Detect which cell encompasses the target text, then output its [X, Y] center coordinate. 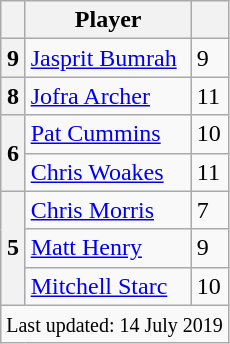
Mitchell Starc [108, 286]
Last updated: 14 July 2019 [115, 324]
8 [13, 96]
7 [210, 210]
Jofra Archer [108, 96]
Matt Henry [108, 248]
Pat Cummins [108, 134]
Player [108, 20]
Jasprit Bumrah [108, 58]
Chris Morris [108, 210]
5 [13, 248]
Chris Woakes [108, 172]
6 [13, 153]
